Return (X, Y) of the center of cell containing provided text 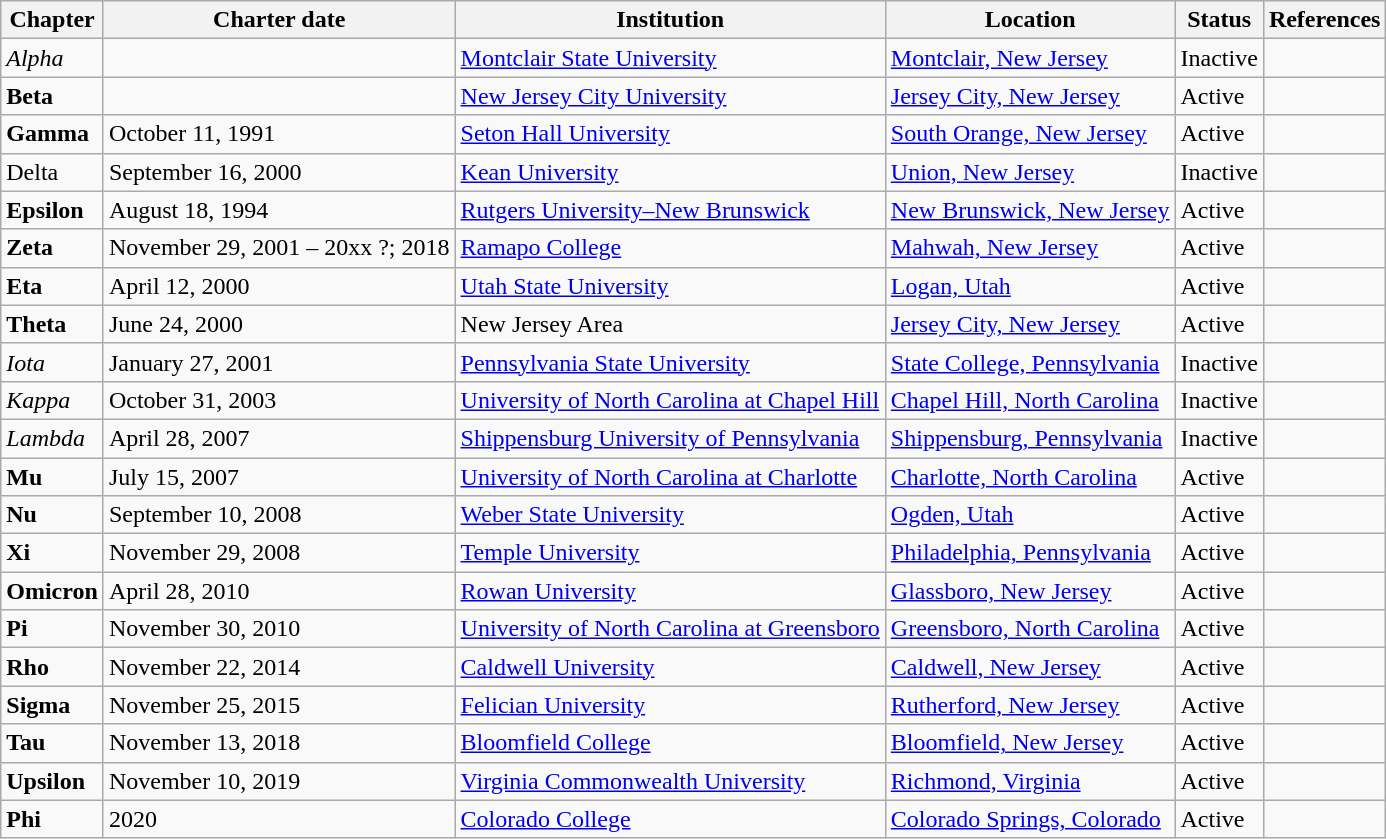
September 16, 2000 (279, 172)
October 11, 1991 (279, 134)
November 22, 2014 (279, 667)
Kappa (52, 400)
Sigma (52, 705)
Tau (52, 743)
April 28, 2007 (279, 438)
Alpha (52, 58)
Phi (52, 819)
April 12, 2000 (279, 286)
Felician University (670, 705)
Lambda (52, 438)
Upsilon (52, 781)
Theta (52, 324)
Ogden, Utah (1030, 515)
Xi (52, 553)
Eta (52, 286)
Charter date (279, 20)
Charlotte, North Carolina (1030, 477)
Rowan University (670, 591)
Iota (52, 362)
Glassboro, New Jersey (1030, 591)
November 10, 2019 (279, 781)
2020 (279, 819)
November 30, 2010 (279, 629)
Pennsylvania State University (670, 362)
South Orange, New Jersey (1030, 134)
University of North Carolina at Greensboro (670, 629)
Seton Hall University (670, 134)
Bloomfield College (670, 743)
November 29, 2008 (279, 553)
Shippensburg University of Pennsylvania (670, 438)
Rutgers University–New Brunswick (670, 210)
Chapel Hill, North Carolina (1030, 400)
November 29, 2001 – 20xx ?; 2018 (279, 248)
Delta (52, 172)
Colorado Springs, Colorado (1030, 819)
University of North Carolina at Chapel Hill (670, 400)
Colorado College (670, 819)
State College, Pennsylvania (1030, 362)
New Brunswick, New Jersey (1030, 210)
Ramapo College (670, 248)
Weber State University (670, 515)
April 28, 2010 (279, 591)
Rho (52, 667)
Zeta (52, 248)
Temple University (670, 553)
Kean University (670, 172)
Omicron (52, 591)
October 31, 2003 (279, 400)
Mu (52, 477)
Beta (52, 96)
November 13, 2018 (279, 743)
September 10, 2008 (279, 515)
Location (1030, 20)
Logan, Utah (1030, 286)
Caldwell, New Jersey (1030, 667)
Nu (52, 515)
Gamma (52, 134)
January 27, 2001 (279, 362)
Caldwell University (670, 667)
July 15, 2007 (279, 477)
Bloomfield, New Jersey (1030, 743)
Institution (670, 20)
Union, New Jersey (1030, 172)
June 24, 2000 (279, 324)
Epsilon (52, 210)
Utah State University (670, 286)
New Jersey Area (670, 324)
New Jersey City University (670, 96)
Chapter (52, 20)
Philadelphia, Pennsylvania (1030, 553)
Pi (52, 629)
Mahwah, New Jersey (1030, 248)
Shippensburg, Pennsylvania (1030, 438)
August 18, 1994 (279, 210)
Rutherford, New Jersey (1030, 705)
Status (1219, 20)
November 25, 2015 (279, 705)
Virginia Commonwealth University (670, 781)
University of North Carolina at Charlotte (670, 477)
Montclair, New Jersey (1030, 58)
Montclair State University (670, 58)
Greensboro, North Carolina (1030, 629)
References (1324, 20)
Richmond, Virginia (1030, 781)
